From the cell containing the given text, extract its center point as (X, Y) coordinate. 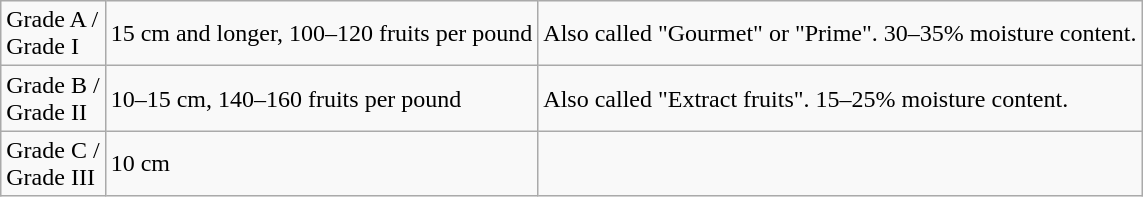
Grade B / Grade II (53, 98)
Also called "Extract fruits". 15–25% moisture content. (840, 98)
Also called "Gourmet" or "Prime". 30–35% moisture content. (840, 34)
Grade C / Grade III (53, 164)
10 cm (322, 164)
Grade A / Grade I (53, 34)
10–15 cm, 140–160 fruits per pound (322, 98)
15 cm and longer, 100–120 fruits per pound (322, 34)
